Scan for the cell matching the given text and deliver its [X, Y] coordinate at center. 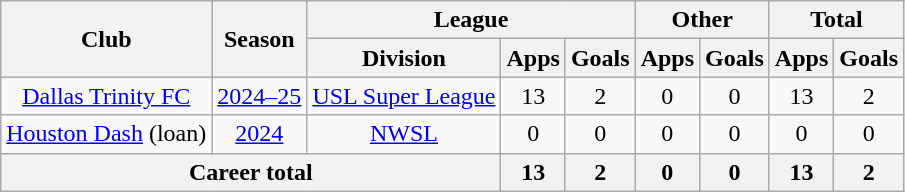
Other [702, 20]
League [471, 20]
Career total [251, 172]
Houston Dash (loan) [106, 134]
2024 [260, 134]
Total [836, 20]
2024–25 [260, 96]
Division [404, 58]
Dallas Trinity FC [106, 96]
USL Super League [404, 96]
Club [106, 39]
NWSL [404, 134]
Season [260, 39]
